Detect which cell encompasses the target text, then output its [x, y] center coordinate. 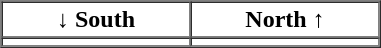
↓ South [96, 20]
North ↑ [284, 20]
